Extract the (X, Y) coordinate from the center of the cell holding the provided text.  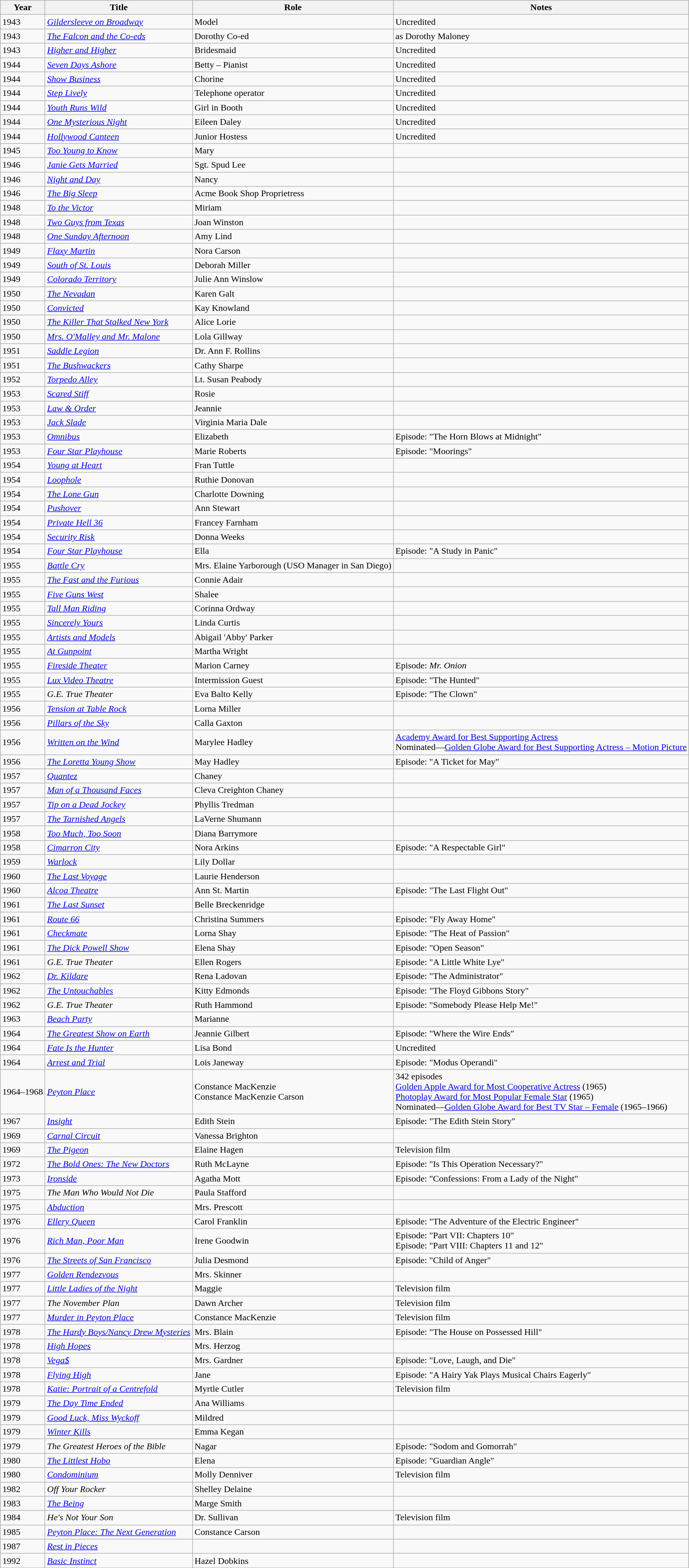
Amy Lind (293, 236)
Shelley Delaine (293, 1489)
Shalee (293, 594)
Telephone operator (293, 93)
Condominium (119, 1475)
Sincerely Yours (119, 623)
Checkmate (119, 933)
Martha Wright (293, 651)
Episode: "The Edith Stein Story" (541, 1121)
Year (23, 8)
Lt. Susan Peabody (293, 379)
The Bushwackers (119, 365)
Jack Slade (119, 423)
1952 (23, 379)
Deborah Miller (293, 265)
1987 (23, 1546)
Edith Stein (293, 1121)
Episode: "The Horn Blows at Midnight" (541, 437)
Mrs. O'Malley and Mr. Malone (119, 336)
Charlotte Downing (293, 494)
Private Hell 36 (119, 523)
Calla Gaxton (293, 723)
Tension at Table Rock (119, 709)
Episode: "Where the Wire Ends" (541, 1033)
Ann St. Martin (293, 891)
1973 (23, 1179)
The Lone Gun (119, 494)
Agatha Mott (293, 1179)
Pushover (119, 508)
Mrs. Skinner (293, 1274)
He's Not Your Son (119, 1518)
Kay Knowland (293, 308)
1985 (23, 1532)
Saddle Legion (119, 351)
Omnibus (119, 437)
The Loretta Young Show (119, 762)
Carnal Circuit (119, 1136)
The Fast and the Furious (119, 580)
One Sunday Afternoon (119, 236)
Battle Cry (119, 565)
Intermission Guest (293, 680)
The Dick Powell Show (119, 948)
Francey Farnham (293, 523)
Lola Gillway (293, 336)
Marge Smith (293, 1503)
Corinna Ordway (293, 608)
Gildersleeve on Broadway (119, 22)
Step Lively (119, 93)
Elena (293, 1460)
Girl in Booth (293, 108)
Janie Gets Married (119, 165)
Episode: "A Little White Lye" (541, 962)
Episode: "Guardian Angle" (541, 1460)
Title (119, 8)
Youth Runs Wild (119, 108)
The Pigeon (119, 1150)
Episode: "Child of Anger" (541, 1260)
Peyton Place (119, 1092)
Basic Instinct (119, 1560)
Episode: "The Clown" (541, 694)
Young at Heart (119, 465)
1983 (23, 1503)
South of St. Louis (119, 265)
Molly Denniver (293, 1475)
Joan Winston (293, 222)
Murder in Peyton Place (119, 1317)
Myrtle Cutler (293, 1389)
Quantez (119, 776)
Lux Video Theatre (119, 680)
1984 (23, 1518)
Mrs. Prescott (293, 1207)
Episode: "Open Season" (541, 948)
Written on the Wind (119, 742)
The Killer That Stalked New York (119, 322)
Ann Stewart (293, 508)
Laurie Henderson (293, 876)
Episode: "Modus Operandi" (541, 1062)
The Bold Ones: The New Doctors (119, 1164)
Convicted (119, 308)
Marianne (293, 1019)
Cleva Creighton Chaney (293, 790)
Episode: "The Floyd Gibbons Story" (541, 991)
Episode: "Sodom and Gomorrah" (541, 1446)
Linda Curtis (293, 623)
1972 (23, 1164)
Episode: "A Respectable Girl" (541, 847)
Kitty Edmonds (293, 991)
Chaney (293, 776)
Marie Roberts (293, 451)
Betty – Pianist (293, 65)
Dawn Archer (293, 1303)
Acme Book Shop Proprietress (293, 194)
Nora Arkins (293, 847)
Mrs. Gardner (293, 1360)
Virginia Maria Dale (293, 423)
Pillars of the Sky (119, 723)
1964–1968 (23, 1092)
Paula Stafford (293, 1193)
Mrs. Blain (293, 1332)
The Man Who Would Not Die (119, 1193)
Dr. Ann F. Rollins (293, 351)
Elizabeth (293, 437)
Too Much, Too Soon (119, 833)
Sgt. Spud Lee (293, 165)
Karen Galt (293, 294)
Belle Breckenridge (293, 905)
Bridesmaid (293, 50)
Five Guns West (119, 594)
May Hadley (293, 762)
Christina Summers (293, 919)
Ana Williams (293, 1403)
Episode: "The Adventure of the Electric Engineer" (541, 1221)
1945 (23, 150)
Dr. Kildare (119, 976)
Hazel Dobkins (293, 1560)
Nora Carson (293, 251)
Seven Days Ashore (119, 65)
Fireside Theater (119, 666)
Role (293, 8)
Off Your Rocker (119, 1489)
Jeannie Gilbert (293, 1033)
Warlock (119, 862)
Rosie (293, 394)
Model (293, 22)
Artists and Models (119, 637)
Lisa Bond (293, 1048)
The Streets of San Francisco (119, 1260)
Connie Adair (293, 580)
as Dorothy Maloney (541, 36)
Diana Barrymore (293, 833)
Rich Man, Poor Man (119, 1241)
Good Luck, Miss Wyckoff (119, 1418)
Golden Rendezvous (119, 1274)
Nancy (293, 179)
Ruth Hammond (293, 1005)
Alice Lorie (293, 322)
Episode: "Somebody Please Help Me!" (541, 1005)
Ironside (119, 1179)
Eileen Daley (293, 122)
Tall Man Riding (119, 608)
Law & Order (119, 408)
Vega$ (119, 1360)
Jane (293, 1375)
Episode: "Moorings" (541, 451)
1959 (23, 862)
Carol Franklin (293, 1221)
Constance Carson (293, 1532)
The Greatest Heroes of the Bible (119, 1446)
Too Young to Know (119, 150)
Ellen Rogers (293, 962)
Cimarron City (119, 847)
The Day Time Ended (119, 1403)
Loophole (119, 480)
The Greatest Show on Earth (119, 1033)
Torpedo Alley (119, 379)
Abduction (119, 1207)
Mary (293, 150)
Katie: Portrait of a Centrefold (119, 1389)
Marylee Hadley (293, 742)
The Falcon and the Co-eds (119, 36)
High Hopes (119, 1346)
Flaxy Martin (119, 251)
Show Business (119, 79)
Episode: "Love, Laugh, and Die" (541, 1360)
Episode: "The Heat of Passion" (541, 933)
Julie Ann Winslow (293, 279)
Eva Balto Kelly (293, 694)
The Untouchables (119, 991)
Arrest and Trial (119, 1062)
Phyllis Tredman (293, 804)
Night and Day (119, 179)
Dr. Sullivan (293, 1518)
Ella (293, 551)
Donna Weeks (293, 537)
Ruthie Donovan (293, 480)
Irene Goodwin (293, 1241)
Junior Hostess (293, 136)
Route 66 (119, 919)
To the Victor (119, 208)
Dorothy Co-ed (293, 36)
Emma Kegan (293, 1432)
Ruth McLayne (293, 1164)
Rest in Pieces (119, 1546)
Chorine (293, 79)
One Mysterious Night (119, 122)
The Being (119, 1503)
Mildred (293, 1418)
Elaine Hagen (293, 1150)
Episode: "The Hunted" (541, 680)
LaVerne Shumann (293, 819)
1992 (23, 1560)
The Tarnished Angels (119, 819)
1967 (23, 1121)
Peyton Place: The Next Generation (119, 1532)
Man of a Thousand Faces (119, 790)
Marion Carney (293, 666)
Miriam (293, 208)
Hollywood Canteen (119, 136)
Colorado Territory (119, 279)
Lorna Miller (293, 709)
Maggie (293, 1289)
Rena Ladovan (293, 976)
The November Plan (119, 1303)
Episode: "A Hairy Yak Plays Musical Chairs Eagerly" (541, 1375)
Insight (119, 1121)
The Last Voyage (119, 876)
Flying High (119, 1375)
Academy Award for Best Supporting ActressNominated—Golden Globe Award for Best Supporting Actress – Motion Picture (541, 742)
Little Ladies of the Night (119, 1289)
Scared Stiff (119, 394)
Beach Party (119, 1019)
Two Guys from Texas (119, 222)
Jeannie (293, 408)
Mrs. Elaine Yarborough (USO Manager in San Diego) (293, 565)
Constance MacKenzie (293, 1317)
The Nevadan (119, 294)
Vanessa Brighton (293, 1136)
Episode: "Fly Away Home" (541, 919)
Fate Is the Hunter (119, 1048)
The Littlest Hobo (119, 1460)
At Gunpoint (119, 651)
Winter Kills (119, 1432)
Episode: "Part VII: Chapters 10"Episode: "Part VIII: Chapters 11 and 12" (541, 1241)
Elena Shay (293, 948)
Alcoa Theatre (119, 891)
Lois Janeway (293, 1062)
Higher and Higher (119, 50)
Mrs. Herzog (293, 1346)
Fran Tuttle (293, 465)
Episode: Mr. Onion (541, 666)
Episode: "The House on Possessed Hill" (541, 1332)
Nagar (293, 1446)
Lorna Shay (293, 933)
Cathy Sharpe (293, 365)
Episode: "A Study in Panic" (541, 551)
Tip on a Dead Jockey (119, 804)
Julia Desmond (293, 1260)
Episode: "The Administrator" (541, 976)
Notes (541, 8)
Security Risk (119, 537)
The Hardy Boys/Nancy Drew Mysteries (119, 1332)
Episode: "Is This Operation Necessary?" (541, 1164)
The Last Sunset (119, 905)
Lily Dollar (293, 862)
Episode: "A Ticket for May" (541, 762)
The Big Sleep (119, 194)
Episode: "Confessions: From a Lady of the Night" (541, 1179)
1963 (23, 1019)
Abigail 'Abby' Parker (293, 637)
1982 (23, 1489)
Constance MacKenzieConstance MacKenzie Carson (293, 1092)
Ellery Queen (119, 1221)
Episode: "The Last Flight Out" (541, 891)
